Locate the cell with the specified text and output its [X, Y] center coordinate. 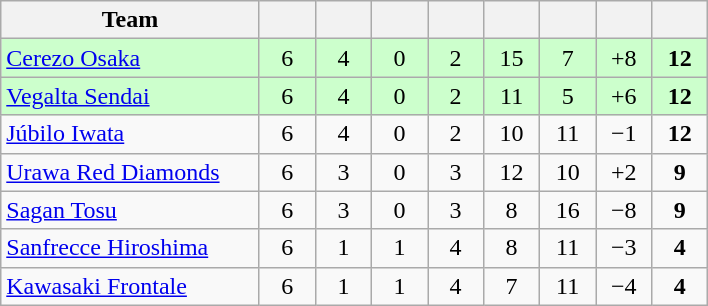
Sagan Tosu [130, 210]
−3 [624, 248]
Júbilo Iwata [130, 134]
+8 [624, 58]
16 [568, 210]
Sanfrecce Hiroshima [130, 248]
−8 [624, 210]
Urawa Red Diamonds [130, 172]
−1 [624, 134]
Cerezo Osaka [130, 58]
−4 [624, 286]
+6 [624, 96]
15 [512, 58]
+2 [624, 172]
Team [130, 20]
5 [568, 96]
Vegalta Sendai [130, 96]
Kawasaki Frontale [130, 286]
